Find where the given text appears and provide that cell's center as (x, y) coordinate. 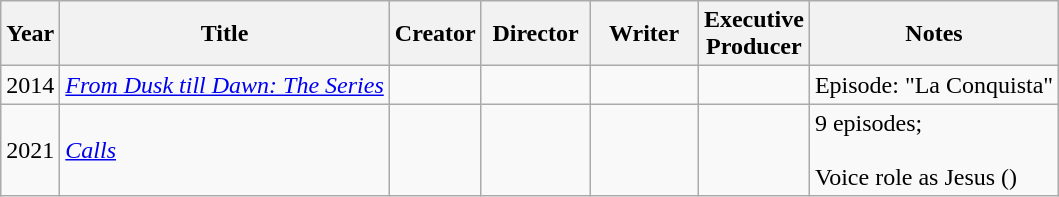
Director (536, 34)
Year (30, 34)
2014 (30, 85)
9 episodes;Voice role as Jesus () (934, 150)
2021 (30, 150)
Creator (435, 34)
Notes (934, 34)
Writer (644, 34)
Title (224, 34)
ExecutiveProducer (754, 34)
From Dusk till Dawn: The Series (224, 85)
Episode: "La Conquista" (934, 85)
Calls (224, 150)
